Pinpoint the cell where the given text exists, returning its [X, Y] midpoint coordinate. 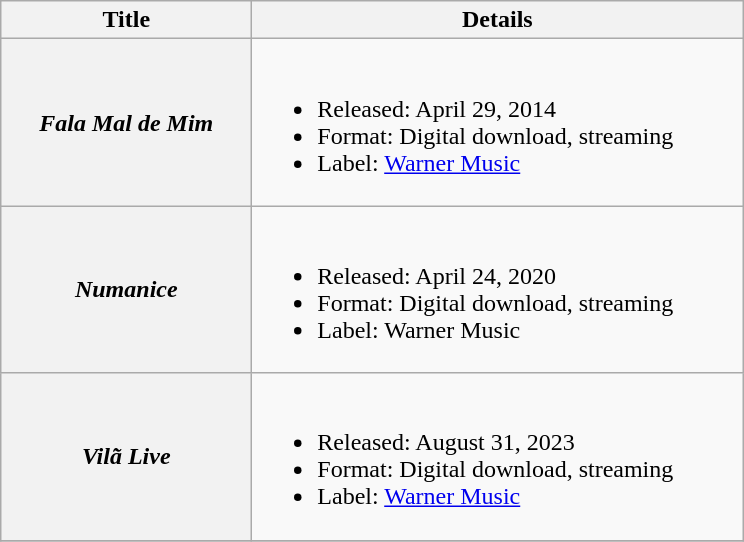
Fala Mal de Mim [126, 122]
Released: April 29, 2014Format: Digital download, streamingLabel: Warner Music [498, 122]
Released: April 24, 2020Format: Digital download, streamingLabel: Warner Music [498, 290]
Vilã Live [126, 456]
Numanice [126, 290]
Released: August 31, 2023Format: Digital download, streamingLabel: Warner Music [498, 456]
Details [498, 20]
Title [126, 20]
